Capture the cell that displays the provided text and extract its (X, Y) central coordinate. 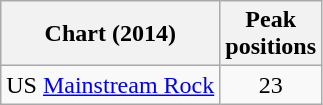
23 (271, 85)
Peak positions (271, 34)
Chart (2014) (110, 34)
US Mainstream Rock (110, 85)
